Output the [x, y] coordinate of the center of the cell containing the given text.  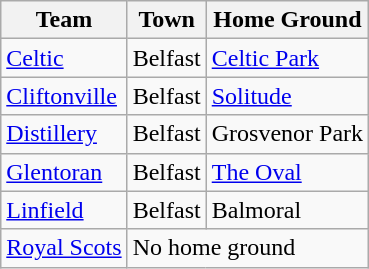
Solitude [287, 96]
Glentoran [64, 172]
Home Ground [287, 20]
Grosvenor Park [287, 134]
No home ground [248, 248]
Town [166, 20]
Balmoral [287, 210]
Celtic Park [287, 58]
Distillery [64, 134]
Royal Scots [64, 248]
The Oval [287, 172]
Cliftonville [64, 96]
Team [64, 20]
Celtic [64, 58]
Linfield [64, 210]
